Search for the cell housing the specified text and yield its (X, Y) center coordinate. 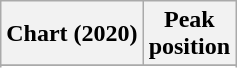
Peakposition (189, 34)
Chart (2020) (72, 34)
